Output the (x, y) coordinate of the center of the cell containing the given text.  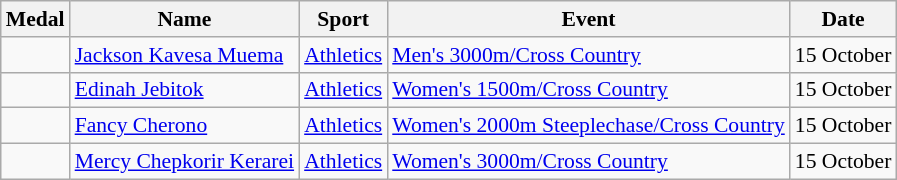
Women's 1500m/Cross Country (588, 90)
Jackson Kavesa Muema (185, 55)
Women's 2000m Steeplechase/Cross Country (588, 126)
Edinah Jebitok (185, 90)
Sport (343, 19)
Event (588, 19)
Women's 3000m/Cross Country (588, 162)
Name (185, 19)
Medal (36, 19)
Men's 3000m/Cross Country (588, 55)
Fancy Cherono (185, 126)
Date (844, 19)
Mercy Chepkorir Kerarei (185, 162)
